Capture the cell that displays the provided text and extract its [x, y] central coordinate. 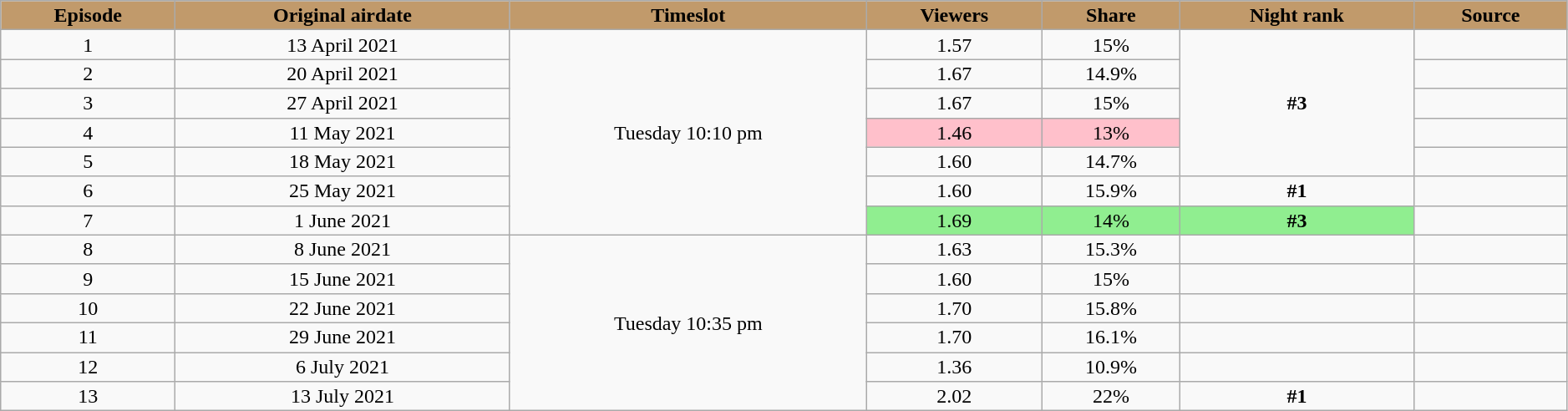
2.02 [954, 396]
10 [89, 307]
1.57 [954, 45]
11 May 2021 [343, 132]
13 April 2021 [343, 45]
3 [89, 104]
Viewers [954, 15]
4 [89, 132]
8 June 2021 [343, 249]
Source [1490, 15]
Timeslot [688, 15]
1 June 2021 [343, 221]
1.46 [954, 132]
1 [89, 45]
15.9% [1111, 190]
22 June 2021 [343, 307]
Tuesday 10:35 pm [688, 322]
18 May 2021 [343, 162]
6 July 2021 [343, 368]
12 [89, 368]
27 April 2021 [343, 104]
13 July 2021 [343, 396]
6 [89, 190]
Tuesday 10:10 pm [688, 132]
11 [89, 337]
2 [89, 74]
13% [1111, 132]
22% [1111, 396]
14% [1111, 221]
13 [89, 396]
1.69 [954, 221]
5 [89, 162]
15.3% [1111, 249]
14.7% [1111, 162]
20 April 2021 [343, 74]
1.63 [954, 249]
Original airdate [343, 15]
14.9% [1111, 74]
8 [89, 249]
7 [89, 221]
Night rank [1297, 15]
Share [1111, 15]
10.9% [1111, 368]
9 [89, 279]
25 May 2021 [343, 190]
16.1% [1111, 337]
1.36 [954, 368]
29 June 2021 [343, 337]
15 June 2021 [343, 279]
Episode [89, 15]
15.8% [1111, 307]
